From the cell containing the given text, extract its center point as [X, Y] coordinate. 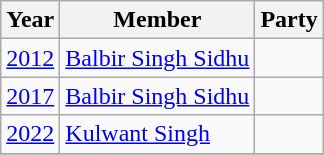
Member [158, 20]
2022 [30, 134]
2017 [30, 96]
2012 [30, 58]
Party [289, 20]
Kulwant Singh [158, 134]
Year [30, 20]
